Return (X, Y) of the center of cell containing provided text 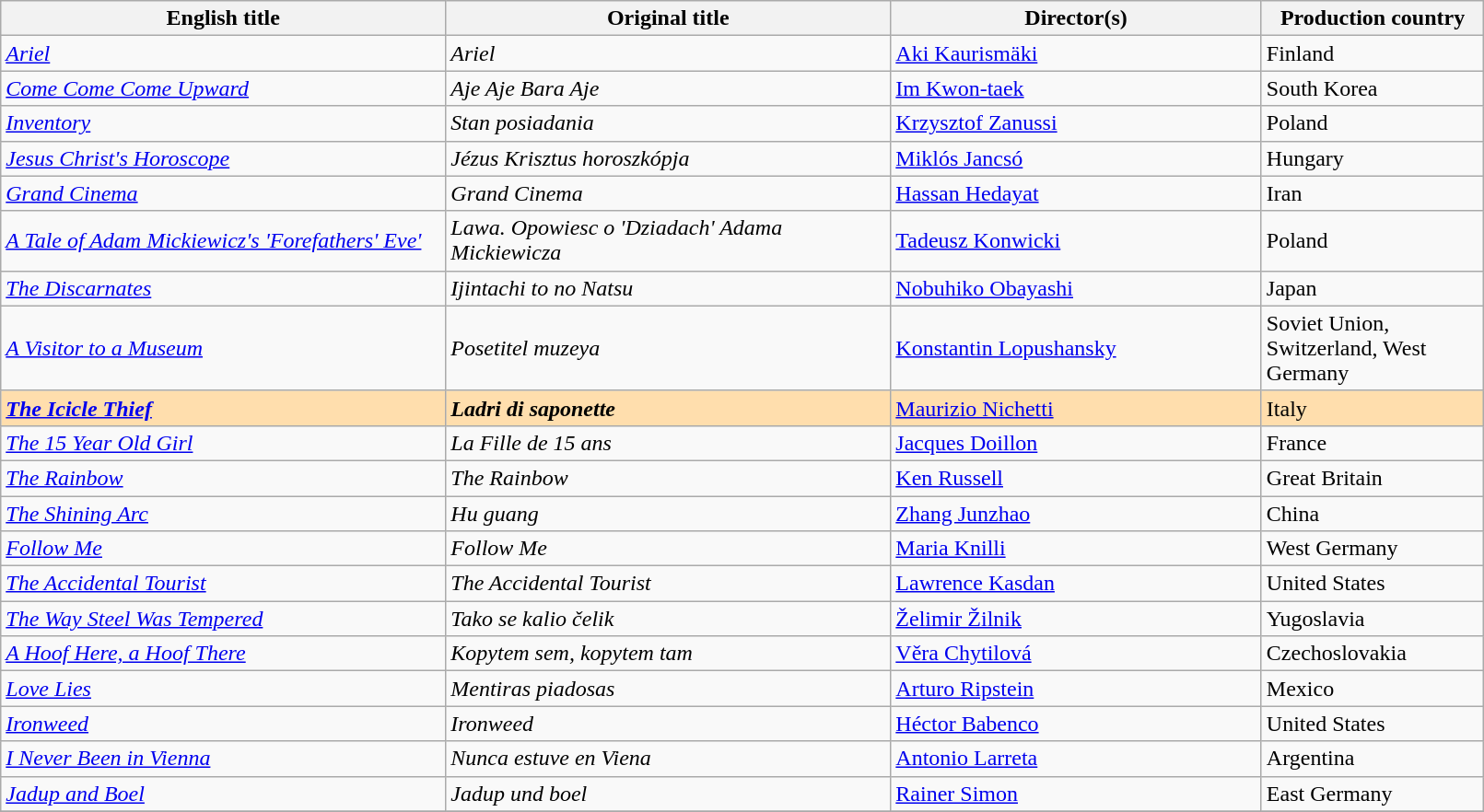
Aje Aje Bara Aje (669, 88)
Antonio Larreta (1076, 759)
La Fille de 15 ans (669, 443)
Posetitel muzeya (669, 348)
The Shining Arc (223, 513)
Lawrence Kasdan (1076, 584)
Nobuhiko Obayashi (1076, 288)
Yugoslavia (1373, 619)
Nunca estuve en Viena (669, 759)
I Never Been in Vienna (223, 759)
A Tale of Adam Mickiewicz's 'Forefathers' Eve' (223, 241)
Jesus Christ's Horoscope (223, 158)
China (1373, 513)
Jadup and Boel (223, 794)
Mentiras piadosas (669, 689)
Věra Chytilová (1076, 654)
Hassan Hedayat (1076, 193)
Great Britain (1373, 478)
Rainer Simon (1076, 794)
Ijintachi to no Natsu (669, 288)
Kopytem sem, kopytem tam (669, 654)
Zhang Junzhao (1076, 513)
Director(s) (1076, 18)
Héctor Babenco (1076, 724)
A Hoof Here, a Hoof There (223, 654)
Maurizio Nichetti (1076, 408)
Soviet Union, Switzerland, West Germany (1373, 348)
Maria Knilli (1076, 549)
Japan (1373, 288)
Come Come Come Upward (223, 88)
Im Kwon-taek (1076, 88)
Italy (1373, 408)
The Icicle Thief (223, 408)
The 15 Year Old Girl (223, 443)
Ken Russell (1076, 478)
Argentina (1373, 759)
Love Lies (223, 689)
Jézus Krisztus horoszkópja (669, 158)
Miklós Jancsó (1076, 158)
Želimir Žilnik (1076, 619)
Production country (1373, 18)
Czechoslovakia (1373, 654)
Krzysztof Zanussi (1076, 123)
East Germany (1373, 794)
The Discarnates (223, 288)
Konstantin Lopushansky (1076, 348)
The Way Steel Was Tempered (223, 619)
West Germany (1373, 549)
Stan posiadania (669, 123)
Inventory (223, 123)
English title (223, 18)
A Visitor to a Museum (223, 348)
Mexico (1373, 689)
Tako se kalio čelik (669, 619)
France (1373, 443)
Lawa. Opowiesc o 'Dziadach' Adama Mickiewicza (669, 241)
Hu guang (669, 513)
Hungary (1373, 158)
Ladri di saponette (669, 408)
Jacques Doillon (1076, 443)
Finland (1373, 53)
Jadup und boel (669, 794)
Tadeusz Konwicki (1076, 241)
Original title (669, 18)
Iran (1373, 193)
Arturo Ripstein (1076, 689)
South Korea (1373, 88)
Aki Kaurismäki (1076, 53)
